Search for the cell housing the specified text and yield its [x, y] center coordinate. 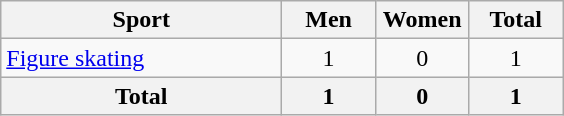
Men [329, 20]
Figure skating [142, 58]
Women [422, 20]
Sport [142, 20]
